Find where the given text appears and provide that cell's center as [X, Y] coordinate. 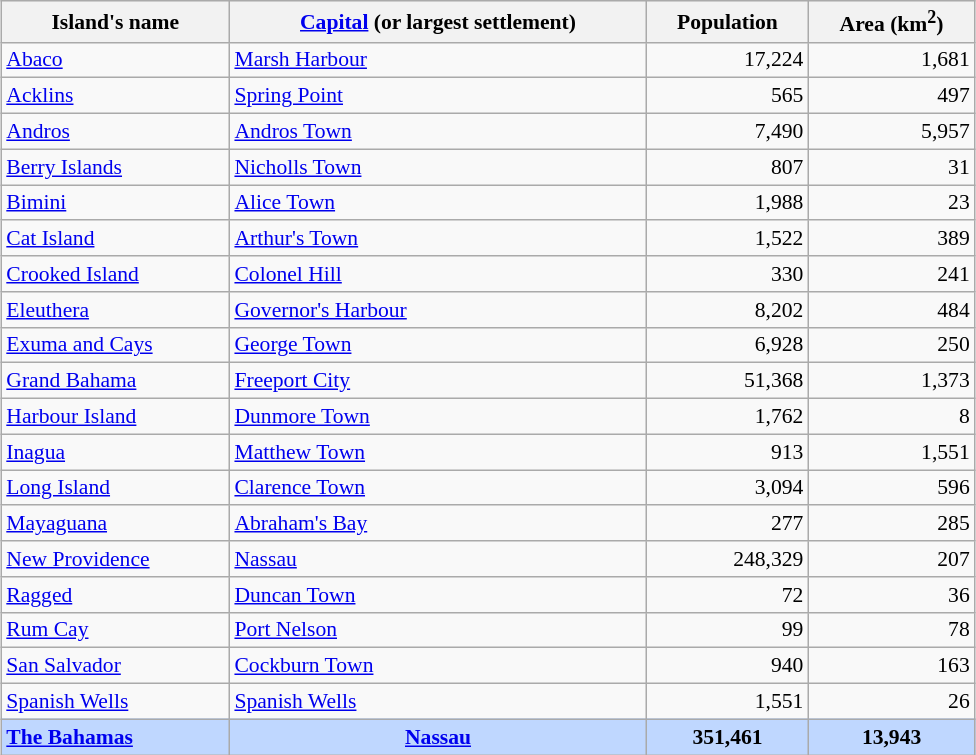
5,957 [891, 131]
New Providence [115, 559]
Exuma and Cays [115, 345]
Clarence Town [438, 488]
Dunmore Town [438, 416]
Nicholls Town [438, 167]
Mayaguana [115, 523]
285 [891, 523]
72 [728, 594]
Matthew Town [438, 452]
99 [728, 630]
7,490 [728, 131]
241 [891, 274]
Alice Town [438, 203]
596 [891, 488]
23 [891, 203]
Harbour Island [115, 416]
26 [891, 701]
Freeport City [438, 381]
8,202 [728, 309]
1,373 [891, 381]
1,988 [728, 203]
51,368 [728, 381]
807 [728, 167]
1,522 [728, 238]
Population [728, 22]
Spring Point [438, 96]
San Salvador [115, 666]
78 [891, 630]
The Bahamas [115, 737]
36 [891, 594]
163 [891, 666]
484 [891, 309]
497 [891, 96]
389 [891, 238]
13,943 [891, 737]
Rum Cay [115, 630]
Eleuthera [115, 309]
250 [891, 345]
Inagua [115, 452]
Cockburn Town [438, 666]
Grand Bahama [115, 381]
Long Island [115, 488]
940 [728, 666]
Berry Islands [115, 167]
Andros [115, 131]
17,224 [728, 60]
Abaco [115, 60]
Crooked Island [115, 274]
Port Nelson [438, 630]
6,928 [728, 345]
3,094 [728, 488]
Colonel Hill [438, 274]
1,681 [891, 60]
George Town [438, 345]
913 [728, 452]
31 [891, 167]
248,329 [728, 559]
Ragged [115, 594]
Island's name [115, 22]
565 [728, 96]
Duncan Town [438, 594]
Acklins [115, 96]
Cat Island [115, 238]
Capital (or largest settlement) [438, 22]
8 [891, 416]
Andros Town [438, 131]
Marsh Harbour [438, 60]
1,762 [728, 416]
Area (km2) [891, 22]
Governor's Harbour [438, 309]
Bimini [115, 203]
351,461 [728, 737]
277 [728, 523]
207 [891, 559]
Abraham's Bay [438, 523]
330 [728, 274]
Arthur's Town [438, 238]
